Output the (x, y) coordinate of the center of the cell containing the given text.  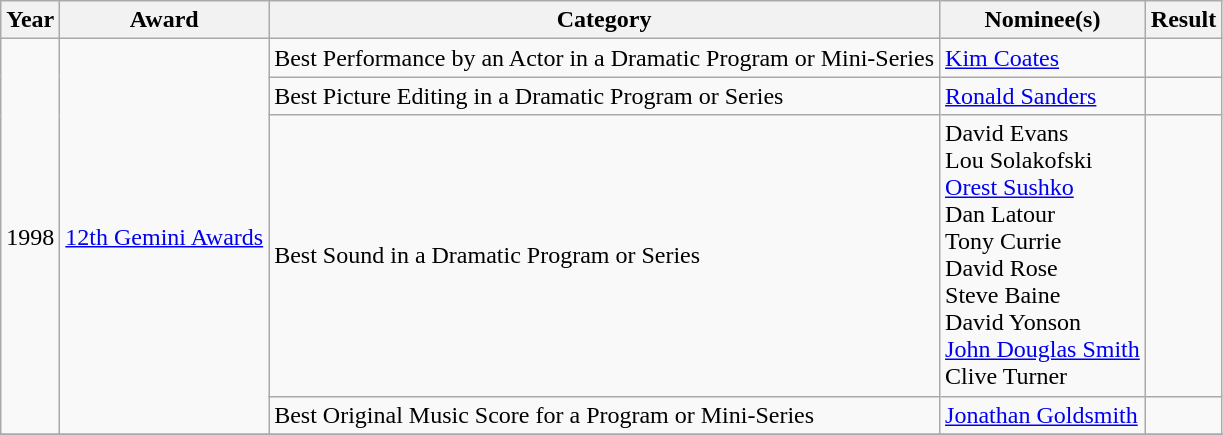
Year (30, 20)
David Evans Lou Solakofski Orest Sushko Dan Latour Tony Currie David Rose Steve Baine David Yonson John Douglas Smith Clive Turner (1043, 256)
Jonathan Goldsmith (1043, 415)
Best Sound in a Dramatic Program or Series (604, 256)
Category (604, 20)
Ronald Sanders (1043, 96)
Result (1183, 20)
1998 (30, 236)
12th Gemini Awards (164, 236)
Award (164, 20)
Nominee(s) (1043, 20)
Best Original Music Score for a Program or Mini-Series (604, 415)
Kim Coates (1043, 58)
Best Picture Editing in a Dramatic Program or Series (604, 96)
Best Performance by an Actor in a Dramatic Program or Mini-Series (604, 58)
